Identify which cell holds the provided text, then report its (X, Y) central coordinate. 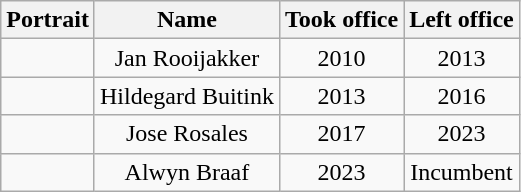
Incumbent (462, 172)
Name (186, 20)
Took office (341, 20)
Portrait (48, 20)
Jan Rooijakker (186, 58)
2017 (341, 134)
Jose Rosales (186, 134)
Alwyn Braaf (186, 172)
2010 (341, 58)
2016 (462, 96)
Hildegard Buitink (186, 96)
Left office (462, 20)
